Find where the given text appears and provide that cell's center as (X, Y) coordinate. 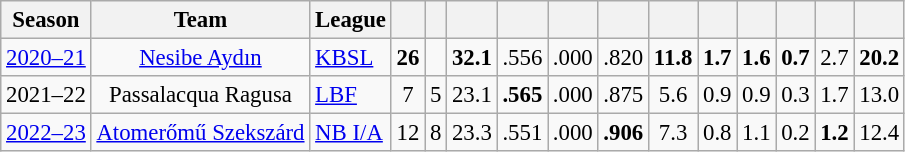
12 (408, 133)
.820 (623, 58)
League (350, 20)
Passalacqua Ragusa (200, 95)
12.4 (879, 133)
1.6 (756, 58)
7 (408, 95)
7.3 (672, 133)
26 (408, 58)
KBSL (350, 58)
.906 (623, 133)
5.6 (672, 95)
.565 (522, 95)
32.1 (472, 58)
0.7 (796, 58)
.875 (623, 95)
.551 (522, 133)
Nesibe Aydın (200, 58)
Atomerőmű Szekszárd (200, 133)
NB I/A (350, 133)
Team (200, 20)
23.3 (472, 133)
0.3 (796, 95)
20.2 (879, 58)
13.0 (879, 95)
LBF (350, 95)
Season (46, 20)
5 (436, 95)
2022–23 (46, 133)
1.2 (834, 133)
2020–21 (46, 58)
23.1 (472, 95)
2021–22 (46, 95)
.556 (522, 58)
0.8 (718, 133)
11.8 (672, 58)
0.2 (796, 133)
8 (436, 133)
2.7 (834, 58)
1.1 (756, 133)
